From the cell containing the given text, extract its center point as [x, y] coordinate. 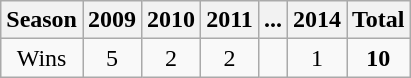
1 [316, 58]
5 [112, 58]
... [272, 20]
2014 [316, 20]
2011 [230, 20]
Season [42, 20]
Wins [42, 58]
10 [378, 58]
Total [378, 20]
2009 [112, 20]
2010 [172, 20]
